Determine the (X, Y) coordinate at the center of the cell enclosing the given text.  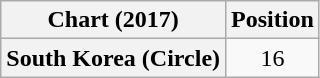
Chart (2017) (114, 20)
Position (273, 20)
16 (273, 58)
South Korea (Circle) (114, 58)
